Return the (X, Y) coordinate for the center point of the cell that contains the specified text.  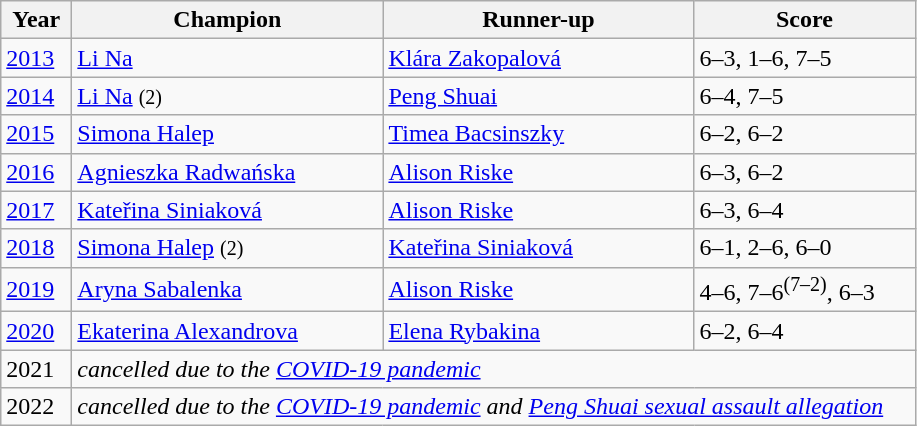
6–1, 2–6, 6–0 (804, 248)
Ekaterina Alexandrova (228, 331)
2017 (36, 210)
2020 (36, 331)
2016 (36, 172)
2019 (36, 290)
Score (804, 20)
6–3, 1–6, 7–5 (804, 58)
Li Na (228, 58)
2018 (36, 248)
cancelled due to the COVID-19 pandemic and Peng Shuai sexual assault allegation (494, 407)
Simona Halep (2) (228, 248)
6–3, 6–2 (804, 172)
6–2, 6–4 (804, 331)
6–4, 7–5 (804, 96)
Champion (228, 20)
6–2, 6–2 (804, 134)
Klára Zakopalová (538, 58)
Runner-up (538, 20)
Elena Rybakina (538, 331)
cancelled due to the COVID-19 pandemic (494, 369)
2015 (36, 134)
Li Na (2) (228, 96)
Peng Shuai (538, 96)
6–3, 6–4 (804, 210)
2021 (36, 369)
Year (36, 20)
2022 (36, 407)
Agnieszka Radwańska (228, 172)
Simona Halep (228, 134)
2014 (36, 96)
2013 (36, 58)
Timea Bacsinszky (538, 134)
4–6, 7–6(7–2), 6–3 (804, 290)
Aryna Sabalenka (228, 290)
